Capture the cell that displays the provided text and extract its [x, y] central coordinate. 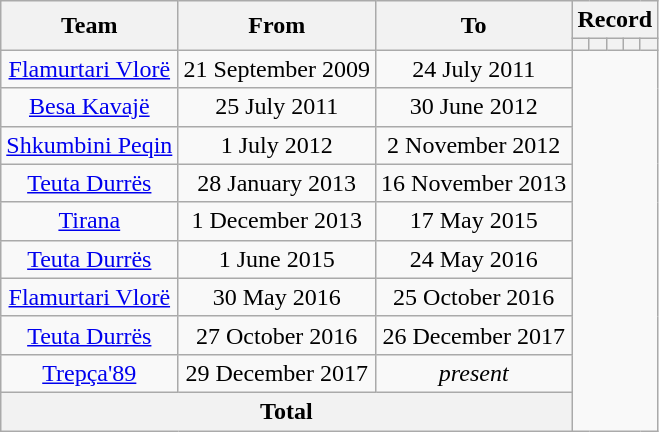
Trepça'89 [90, 373]
27 October 2016 [277, 335]
25 July 2011 [277, 107]
17 May 2015 [474, 221]
1 December 2013 [277, 221]
1 June 2015 [277, 259]
Team [90, 26]
21 September 2009 [277, 69]
29 December 2017 [277, 373]
Tirana [90, 221]
25 October 2016 [474, 297]
Besa Kavajë [90, 107]
24 July 2011 [474, 69]
Shkumbini Peqin [90, 145]
26 December 2017 [474, 335]
present [474, 373]
30 June 2012 [474, 107]
30 May 2016 [277, 297]
Total [286, 411]
2 November 2012 [474, 145]
1 July 2012 [277, 145]
To [474, 26]
From [277, 26]
28 January 2013 [277, 183]
24 May 2016 [474, 259]
Record [615, 20]
16 November 2013 [474, 183]
